Find where the given text appears and provide that cell's center as [x, y] coordinate. 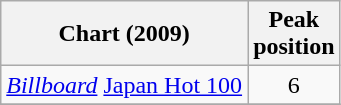
6 [294, 85]
Billboard Japan Hot 100 [124, 85]
Peakposition [294, 34]
Chart (2009) [124, 34]
